Search for the cell housing the specified text and yield its (X, Y) center coordinate. 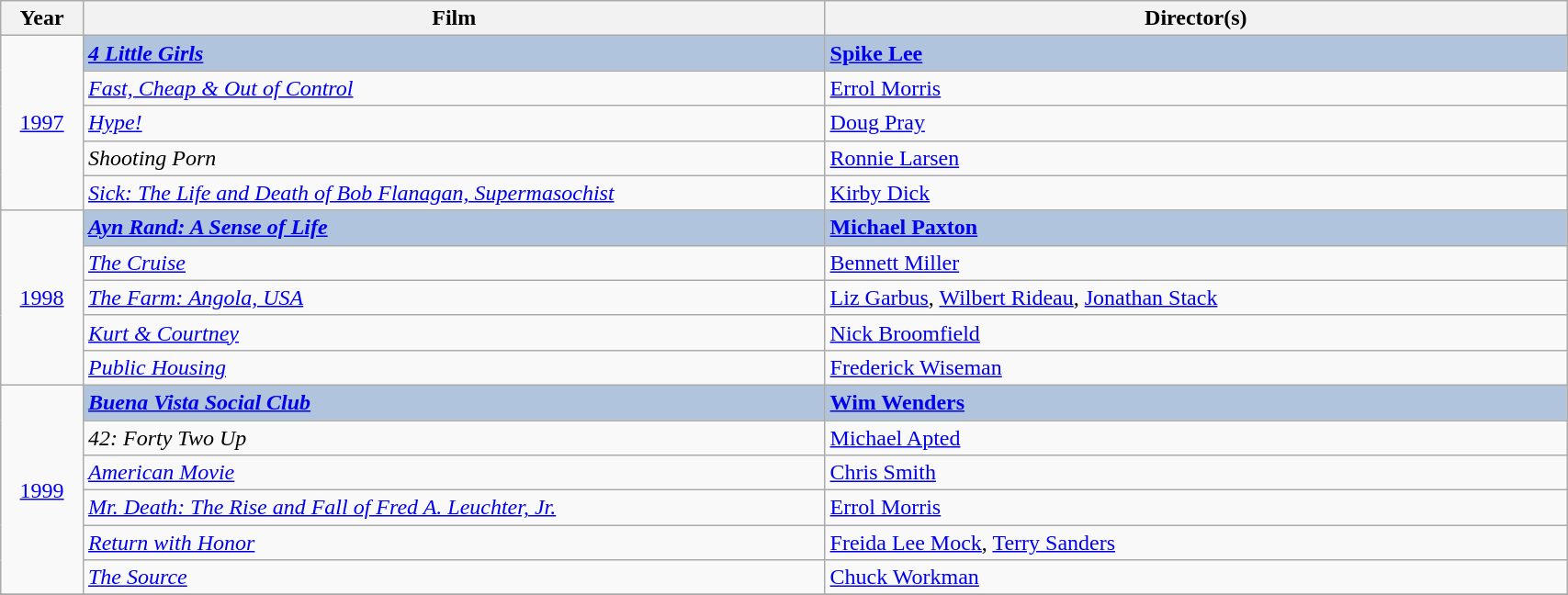
Return with Honor (454, 543)
Michael Apted (1196, 438)
Spike Lee (1196, 53)
1999 (42, 489)
The Cruise (454, 263)
Bennett Miller (1196, 263)
42: Forty Two Up (454, 438)
Ronnie Larsen (1196, 158)
Michael Paxton (1196, 228)
Liz Garbus, Wilbert Rideau, Jonathan Stack (1196, 297)
Wim Wenders (1196, 402)
Kirby Dick (1196, 193)
1998 (42, 297)
Director(s) (1196, 18)
4 Little Girls (454, 53)
Frederick Wiseman (1196, 367)
Chuck Workman (1196, 578)
Ayn Rand: A Sense of Life (454, 228)
Nick Broomfield (1196, 332)
Chris Smith (1196, 473)
Mr. Death: The Rise and Fall of Fred A. Leuchter, Jr. (454, 508)
1997 (42, 123)
Shooting Porn (454, 158)
Buena Vista Social Club (454, 402)
Hype! (454, 123)
Doug Pray (1196, 123)
The Farm: Angola, USA (454, 297)
Year (42, 18)
The Source (454, 578)
Public Housing (454, 367)
Sick: The Life and Death of Bob Flanagan, Supermasochist (454, 193)
American Movie (454, 473)
Film (454, 18)
Fast, Cheap & Out of Control (454, 88)
Freida Lee Mock, Terry Sanders (1196, 543)
Kurt & Courtney (454, 332)
